Extract the [x, y] coordinate from the center of the cell holding the provided text.  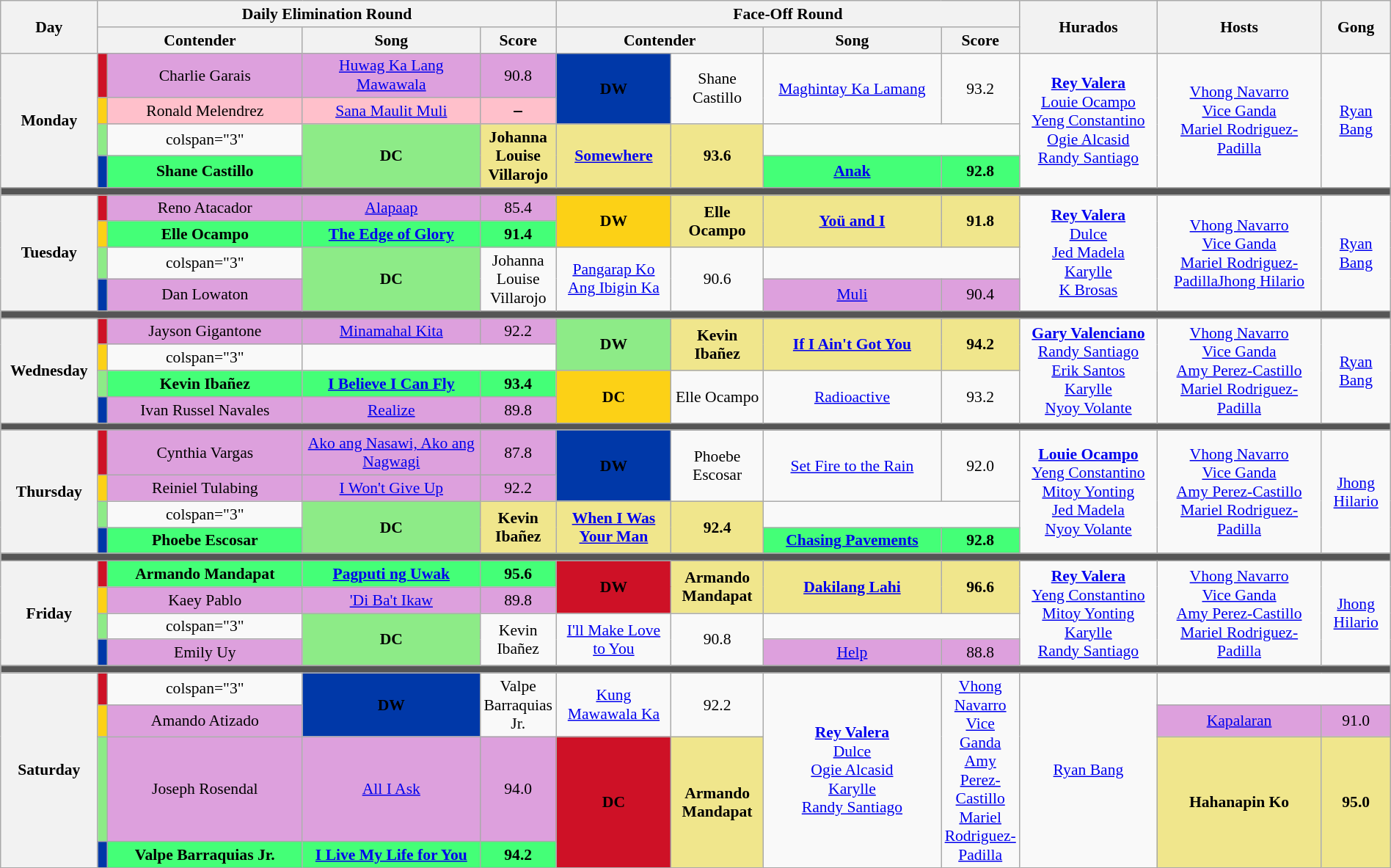
Kaey Pablo [205, 600]
90.4 [980, 295]
Dakilang Lahi [852, 587]
Kapalaran [1239, 721]
Chasing Pavements [852, 541]
91.0 [1356, 721]
Hurados [1089, 26]
Joseph Rosendal [205, 789]
When I Was Your Man [613, 527]
Dan Lowaton [205, 295]
Maghintay Ka Lamang [852, 88]
Minamahal Kita [391, 332]
I Won't Give Up [391, 489]
Cynthia Vargas [205, 453]
Reno Atacador [205, 208]
Ivan Russel Navales [205, 410]
Alapaap [391, 208]
85.4 [518, 208]
Somewhere [613, 156]
Kung Mawawala Ka [613, 704]
Face-Off Round [788, 14]
93.4 [518, 384]
Thursday [49, 492]
Jayson Gigantone [205, 332]
Gong [1356, 26]
Rey ValeraDulceOgie AlcasidKarylleRandy Santiago [852, 770]
Radioactive [852, 396]
Rey ValeraLouie OcampoYeng ConstantinoOgie AlcasidRandy Santiago [1089, 120]
Tuesday [49, 253]
'Di Ba't Ikaw [391, 600]
Gary ValencianoRandy SantiagoErik SantosKarylleNyoy Volante [1089, 371]
92.4 [718, 527]
‒ [518, 112]
95.0 [1356, 802]
Hahanapin Ko [1239, 802]
Amando Atizado [205, 721]
Monday [49, 120]
I Live My Life for You [391, 855]
I'll Make Love to You [613, 640]
Charlie Garais [205, 75]
87.8 [518, 453]
Anak [852, 172]
Pagputi ng Uwak [391, 575]
Rey ValeraYeng ConstantinoMitoy YontingKarylleRandy Santiago [1089, 613]
Huwag Ka Lang Mawawala [391, 75]
90.6 [718, 279]
94.0 [518, 789]
Set Fire to the Rain [852, 467]
92.0 [980, 467]
91.4 [518, 235]
Day [49, 26]
If I Ain't Got You [852, 345]
Reiniel Tulabing [205, 489]
Louie OcampoYeng ConstantinoMitoy YontingJed MadelaNyoy Volante [1089, 492]
Rey ValeraDulceJed MadelaKarylleK Brosas [1089, 253]
93.6 [718, 156]
Muli [852, 295]
I Believe I Can Fly [391, 384]
Ronald Melendrez [205, 112]
The Edge of Glory [391, 235]
95.6 [518, 575]
Vhong NavarroVice GandaMariel Rodriguez-PadillaJhong Hilario [1239, 253]
Realize [391, 410]
Help [852, 653]
Hosts [1239, 26]
Saturday [49, 770]
Vhong NavarroVice GandaMariel Rodriguez-Padilla [1239, 120]
96.6 [980, 587]
Sana Maulit Muli [391, 112]
88.8 [980, 653]
Wednesday [49, 371]
Friday [49, 613]
91.8 [980, 222]
All I Ask [391, 789]
Pangarap Ko Ang Ibigin Ka [613, 279]
Yoü and I [852, 222]
Ako ang Nasawi, Ako ang Nagwagi [391, 453]
Emily Uy [205, 653]
Daily Elimination Round [327, 14]
